Return [X, Y] of the center of cell containing provided text 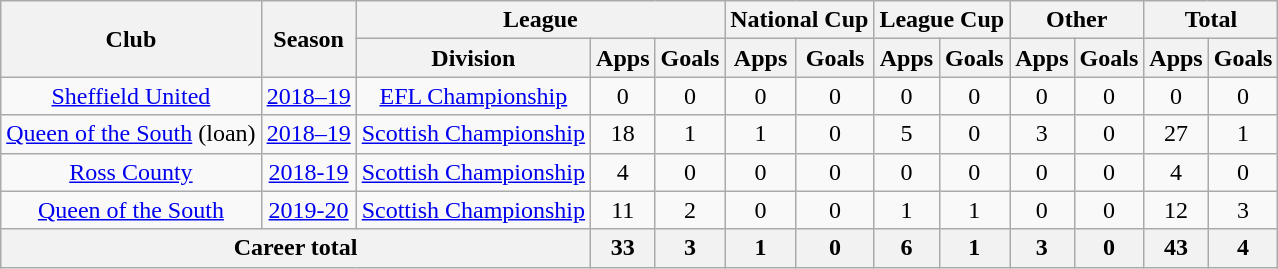
18 [623, 134]
2 [690, 210]
National Cup [800, 20]
12 [1176, 210]
5 [906, 134]
Season [308, 39]
League Cup [942, 20]
EFL Championship [473, 96]
Sheffield United [131, 96]
League [540, 20]
Queen of the South [131, 210]
6 [906, 248]
Other [1077, 20]
Queen of the South (loan) [131, 134]
Total [1211, 20]
11 [623, 210]
Ross County [131, 172]
Career total [296, 248]
2018-19 [308, 172]
43 [1176, 248]
Division [473, 58]
27 [1176, 134]
Club [131, 39]
33 [623, 248]
2019-20 [308, 210]
